Determine the (x, y) coordinate at the center of the cell enclosing the given text.  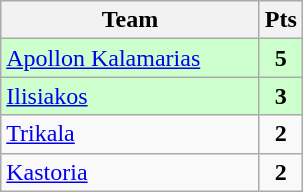
5 (280, 58)
Kastoria (130, 172)
Ilisiakos (130, 96)
Apollon Kalamarias (130, 58)
Pts (280, 20)
Team (130, 20)
Trikala (130, 134)
3 (280, 96)
